For the text-containing cell, return its midpoint in (x, y) coordinate format. 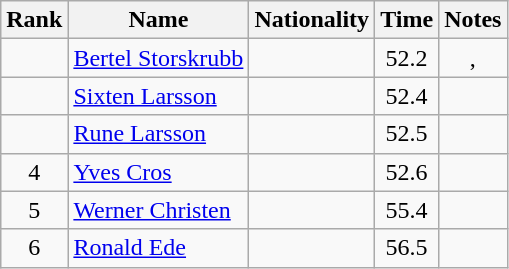
Werner Christen (158, 210)
Rank (34, 20)
Notes (473, 20)
55.4 (407, 210)
Ronald Ede (158, 248)
Nationality (312, 20)
52.2 (407, 58)
56.5 (407, 248)
Name (158, 20)
Bertel Storskrubb (158, 58)
Sixten Larsson (158, 96)
, (473, 58)
Rune Larsson (158, 134)
Yves Cros (158, 172)
Time (407, 20)
52.6 (407, 172)
6 (34, 248)
5 (34, 210)
52.4 (407, 96)
52.5 (407, 134)
4 (34, 172)
